Identify which cell holds the provided text, then report its (x, y) central coordinate. 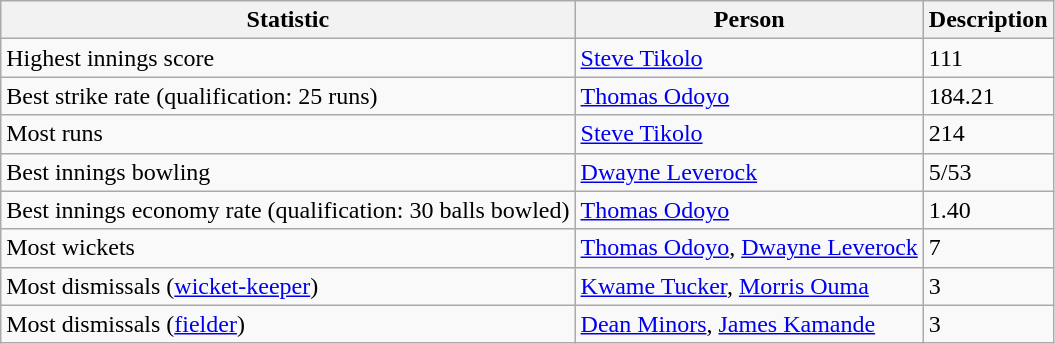
7 (988, 248)
Most dismissals (wicket-keeper) (288, 286)
1.40 (988, 210)
Best strike rate (qualification: 25 runs) (288, 96)
Best innings economy rate (qualification: 30 balls bowled) (288, 210)
Statistic (288, 20)
Kwame Tucker, Morris Ouma (749, 286)
Description (988, 20)
Most dismissals (fielder) (288, 324)
Highest innings score (288, 58)
Thomas Odoyo, Dwayne Leverock (749, 248)
Dwayne Leverock (749, 172)
Most wickets (288, 248)
184.21 (988, 96)
5/53 (988, 172)
214 (988, 134)
Dean Minors, James Kamande (749, 324)
Best innings bowling (288, 172)
111 (988, 58)
Most runs (288, 134)
Person (749, 20)
